Identify which cell holds the provided text, then report its (x, y) central coordinate. 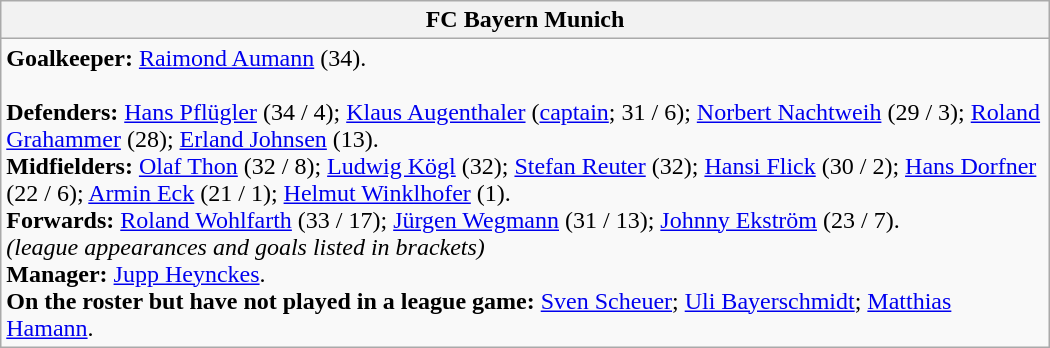
FC Bayern Munich (525, 20)
